Locate the cell with the specified text and output its (x, y) center coordinate. 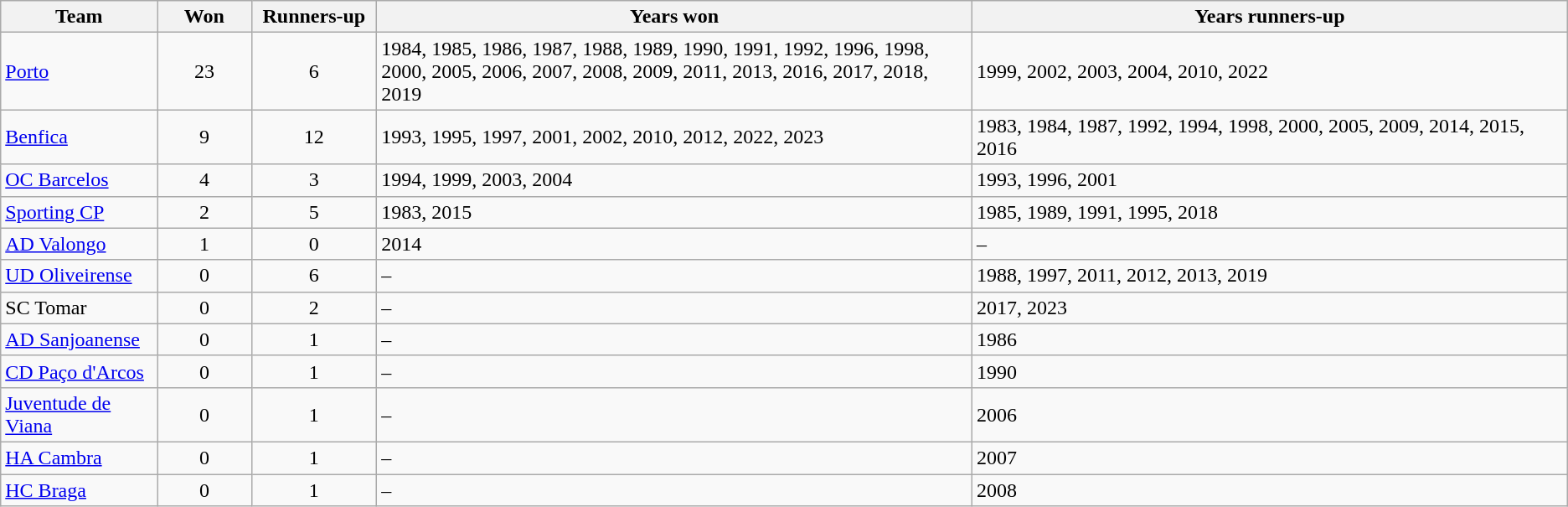
9 (204, 137)
1984, 1985, 1986, 1987, 1988, 1989, 1990, 1991, 1992, 1996, 1998, 2000, 2005, 2006, 2007, 2008, 2009, 2011, 2013, 2016, 2017, 2018, 2019 (675, 71)
2017, 2023 (1270, 308)
23 (204, 71)
Years won (675, 17)
HA Cambra (79, 458)
1988, 1997, 2011, 2012, 2013, 2019 (1270, 276)
OC Barcelos (79, 180)
1993, 1996, 2001 (1270, 180)
HC Braga (79, 490)
5 (314, 212)
AD Valongo (79, 244)
Juventude de Viana (79, 414)
SC Tomar (79, 308)
2006 (1270, 414)
1986 (1270, 339)
1999, 2002, 2003, 2004, 2010, 2022 (1270, 71)
UD Oliveirense (79, 276)
Runners-up (314, 17)
12 (314, 137)
1983, 2015 (675, 212)
1994, 1999, 2003, 2004 (675, 180)
4 (204, 180)
1983, 1984, 1987, 1992, 1994, 1998, 2000, 2005, 2009, 2014, 2015, 2016 (1270, 137)
1985, 1989, 1991, 1995, 2018 (1270, 212)
Team (79, 17)
1990 (1270, 371)
Sporting CP (79, 212)
2007 (1270, 458)
3 (314, 180)
1993, 1995, 1997, 2001, 2002, 2010, 2012, 2022, 2023 (675, 137)
Benfica (79, 137)
Won (204, 17)
Years runners-up (1270, 17)
2014 (675, 244)
CD Paço d'Arcos (79, 371)
AD Sanjoanense (79, 339)
2008 (1270, 490)
Porto (79, 71)
